Provide the [X, Y] coordinate of the cell's center where the given text is located.  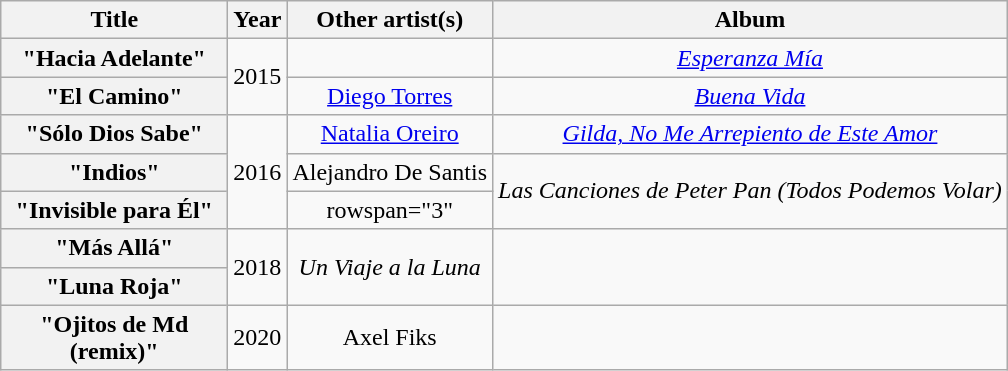
Other artist(s) [390, 20]
2020 [258, 338]
"El Camino" [114, 96]
2018 [258, 267]
Las Canciones de Peter Pan (Todos Podemos Volar) [750, 191]
"Ojitos de Md (remix)" [114, 338]
Title [114, 20]
Diego Torres [390, 96]
"Hacia Adelante" [114, 58]
Un Viaje a la Luna [390, 267]
"Indios" [114, 172]
"Invisible para Él" [114, 210]
Axel Fiks [390, 338]
"Luna Roja" [114, 286]
2015 [258, 77]
"Sólo Dios Sabe" [114, 134]
Album [750, 20]
Alejandro De Santis [390, 172]
"Más Allá" [114, 248]
Natalia Oreiro [390, 134]
Year [258, 20]
2016 [258, 172]
Gilda, No Me Arrepiento de Este Amor [750, 134]
Buena Vida [750, 96]
rowspan="3" [390, 210]
Esperanza Mía [750, 58]
